Find where the given text appears and provide that cell's center as [x, y] coordinate. 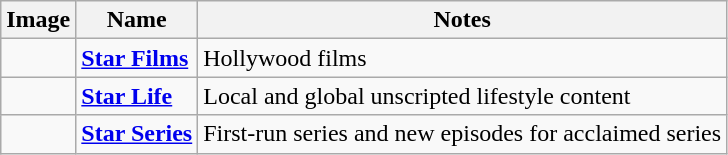
Star Films [137, 58]
Hollywood films [462, 58]
Star Life [137, 96]
Name [137, 20]
Star Series [137, 134]
Notes [462, 20]
Local and global unscripted lifestyle content [462, 96]
Image [38, 20]
First-run series and new episodes for acclaimed series [462, 134]
